Pinpoint the cell where the given text exists, returning its [X, Y] midpoint coordinate. 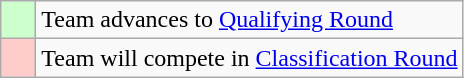
Team advances to Qualifying Round [250, 20]
Team will compete in Classification Round [250, 58]
